Identify which cell holds the provided text, then report its (x, y) central coordinate. 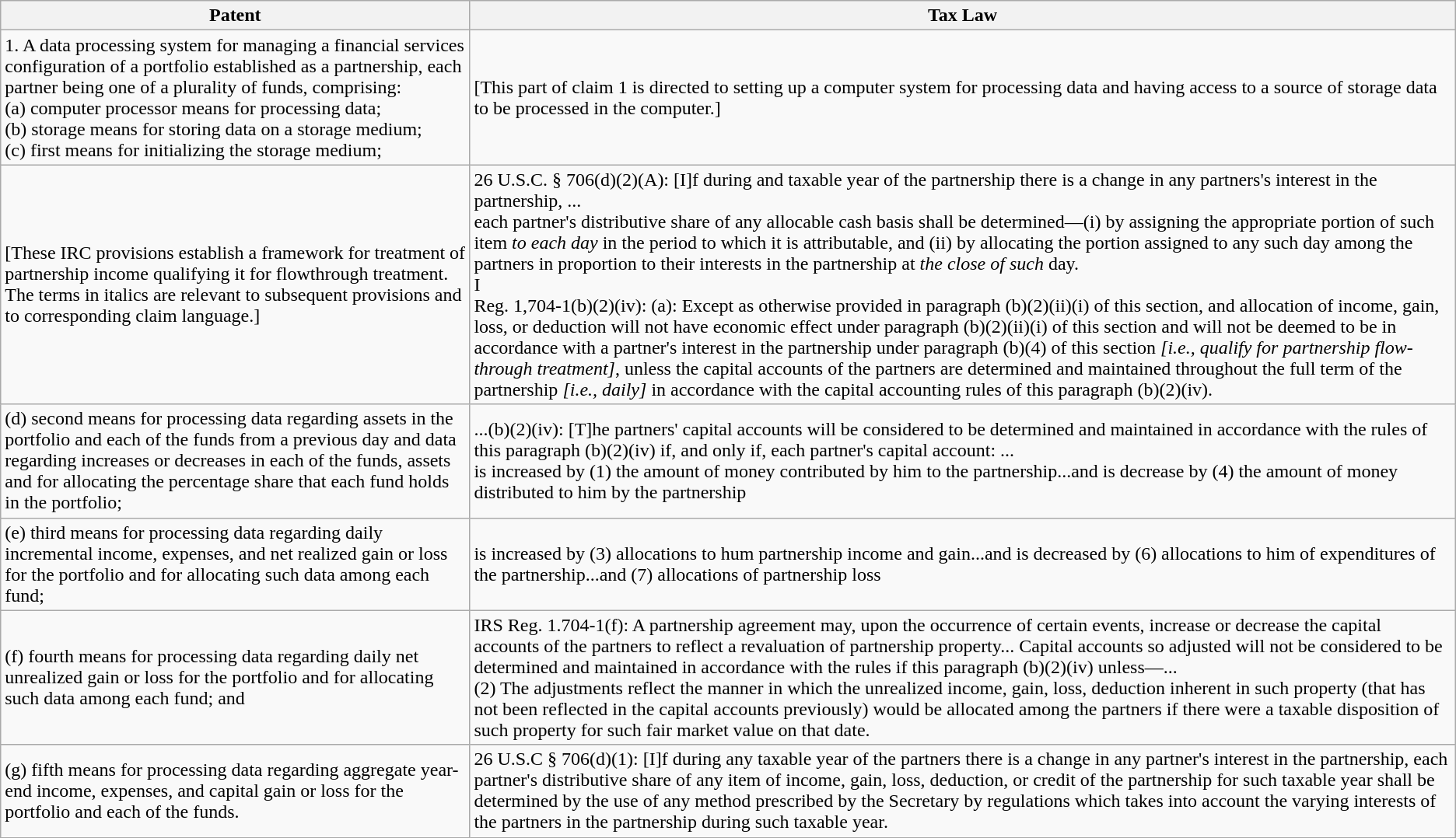
(g) fifth means for processing data regarding aggregate year-end income, expenses, and capital gain or loss for the portfolio and each of the funds. (235, 791)
Tax Law (963, 16)
(f) fourth means for processing data regarding daily net unrealized gain or loss for the portfolio and for allocating such data among each fund; and (235, 678)
Patent (235, 16)
